Identify which cell holds the provided text, then report its [X, Y] central coordinate. 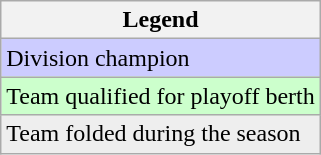
Legend [161, 20]
Team folded during the season [161, 134]
Division champion [161, 58]
Team qualified for playoff berth [161, 96]
